Identify which cell holds the provided text, then report its (x, y) central coordinate. 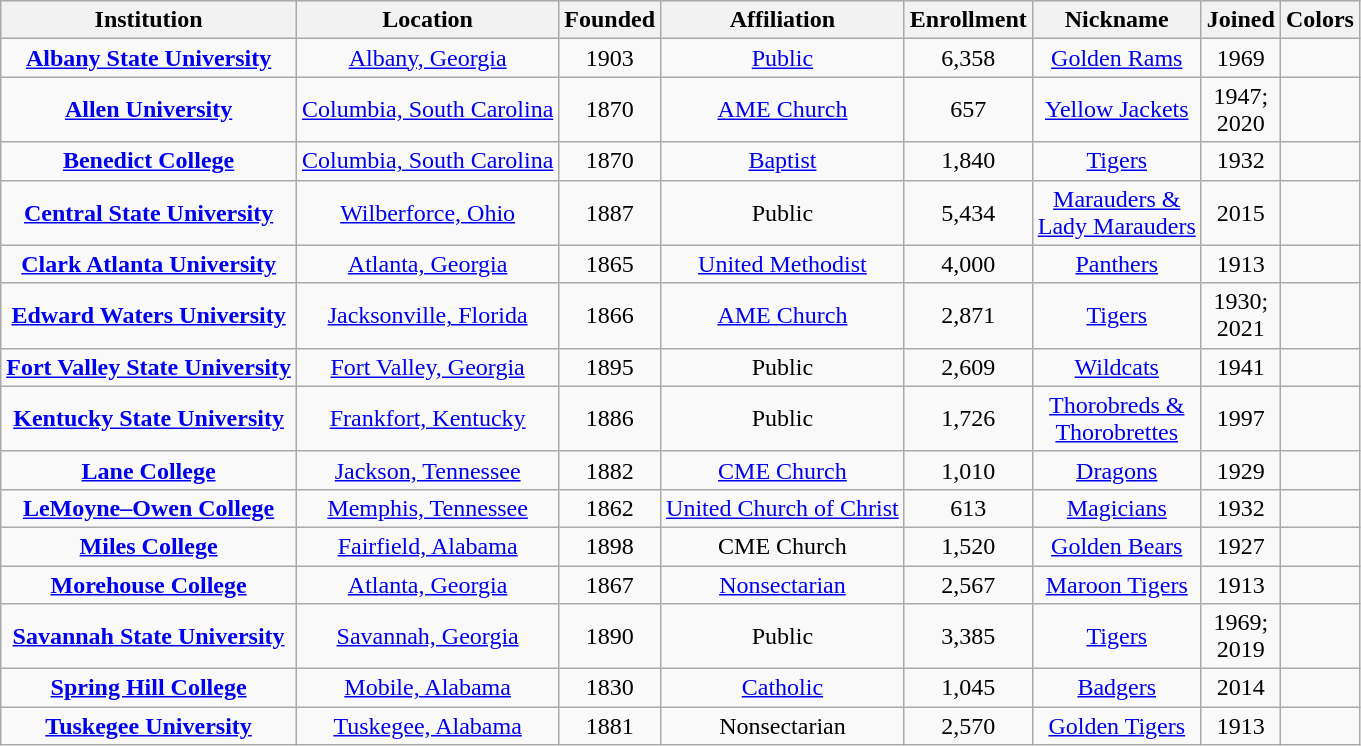
1947;2020 (1240, 110)
Thorobreds &Thorobrettes (1116, 418)
Golden Bears (1116, 546)
1,726 (968, 418)
1930;2021 (1240, 316)
Enrollment (968, 20)
2,609 (968, 367)
Golden Tigers (1116, 726)
657 (968, 110)
Savannah, Georgia (427, 636)
Fort Valley, Georgia (427, 367)
1890 (610, 636)
3,385 (968, 636)
Miles College (149, 546)
Frankfort, Kentucky (427, 418)
1969 (1240, 58)
1,010 (968, 470)
1969;2019 (1240, 636)
Memphis, Tennessee (427, 508)
2014 (1240, 688)
Golden Rams (1116, 58)
1887 (610, 212)
Savannah State University (149, 636)
Allen University (149, 110)
Nickname (1116, 20)
Albany State University (149, 58)
Fairfield, Alabama (427, 546)
Institution (149, 20)
1895 (610, 367)
5,434 (968, 212)
Lane College (149, 470)
1,520 (968, 546)
Central State University (149, 212)
Tuskegee University (149, 726)
4,000 (968, 264)
Jackson, Tennessee (427, 470)
LeMoyne–Owen College (149, 508)
Wilberforce, Ohio (427, 212)
1,045 (968, 688)
Spring Hill College (149, 688)
Joined (1240, 20)
1929 (1240, 470)
1862 (610, 508)
1898 (610, 546)
Fort Valley State University (149, 367)
Baptist (783, 161)
2015 (1240, 212)
Founded (610, 20)
Clark Atlanta University (149, 264)
Yellow Jackets (1116, 110)
1,840 (968, 161)
6,358 (968, 58)
Marauders &Lady Marauders (1116, 212)
Edward Waters University (149, 316)
Kentucky State University (149, 418)
1903 (610, 58)
613 (968, 508)
Morehouse College (149, 585)
Location (427, 20)
1830 (610, 688)
1866 (610, 316)
United Church of Christ (783, 508)
Badgers (1116, 688)
Benedict College (149, 161)
Mobile, Alabama (427, 688)
Tuskegee, Alabama (427, 726)
United Methodist (783, 264)
1867 (610, 585)
Dragons (1116, 470)
1881 (610, 726)
1882 (610, 470)
Affiliation (783, 20)
1865 (610, 264)
Albany, Georgia (427, 58)
Magicians (1116, 508)
Wildcats (1116, 367)
Colors (1320, 20)
1886 (610, 418)
1941 (1240, 367)
Maroon Tigers (1116, 585)
2,567 (968, 585)
Jacksonville, Florida (427, 316)
2,871 (968, 316)
2,570 (968, 726)
1997 (1240, 418)
1927 (1240, 546)
Catholic (783, 688)
Panthers (1116, 264)
